Return (x, y) of the center of cell containing provided text 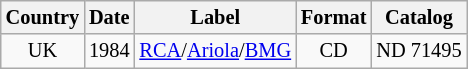
Label (215, 17)
UK (42, 51)
1984 (109, 51)
Catalog (418, 17)
RCA/Ariola/BMG (215, 51)
Date (109, 17)
Country (42, 17)
ND 71495 (418, 51)
Format (334, 17)
CD (334, 51)
